Output the (x, y) coordinate of the center of the cell containing the given text.  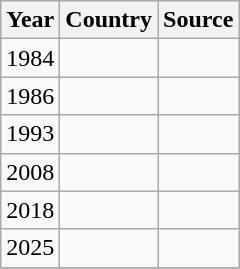
2008 (30, 172)
Source (198, 20)
Country (109, 20)
2018 (30, 210)
Year (30, 20)
1993 (30, 134)
2025 (30, 248)
1986 (30, 96)
1984 (30, 58)
